Find where the given text appears and provide that cell's center as (x, y) coordinate. 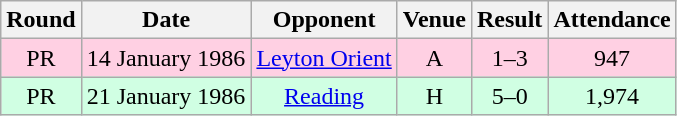
H (434, 96)
Opponent (324, 20)
5–0 (509, 96)
14 January 1986 (166, 58)
1,974 (612, 96)
Reading (324, 96)
Date (166, 20)
Round (41, 20)
Result (509, 20)
Leyton Orient (324, 58)
Attendance (612, 20)
947 (612, 58)
1–3 (509, 58)
Venue (434, 20)
21 January 1986 (166, 96)
A (434, 58)
